Return (x, y) of the center of cell containing provided text 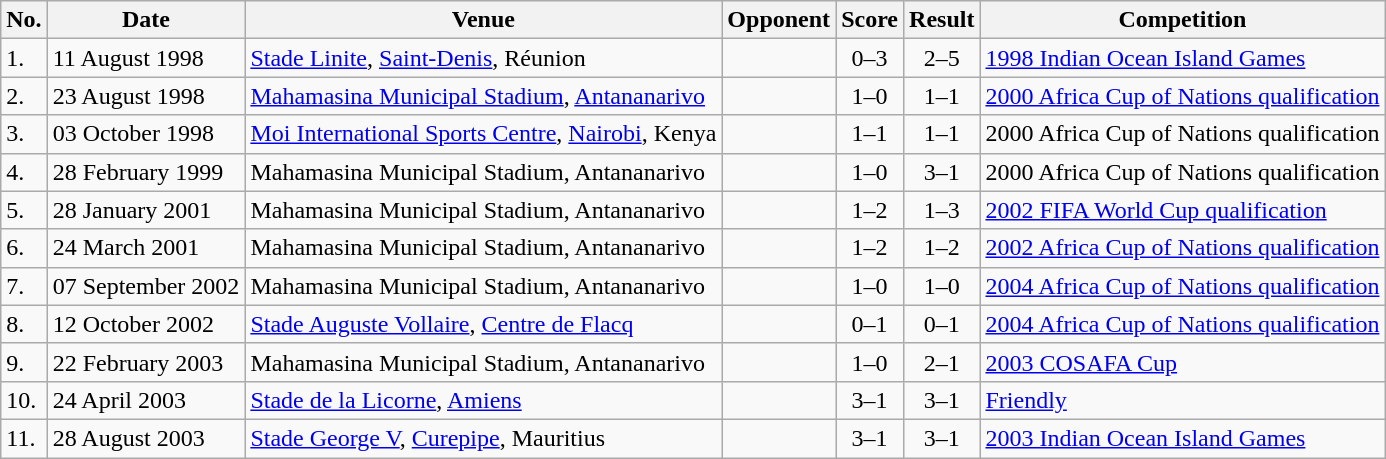
6. (24, 248)
Venue (484, 20)
1. (24, 58)
1–3 (942, 210)
5. (24, 210)
Stade de la Licorne, Amiens (484, 400)
3. (24, 134)
8. (24, 324)
Stade Linite, Saint-Denis, Réunion (484, 58)
23 August 1998 (146, 96)
Opponent (779, 20)
Result (942, 20)
Date (146, 20)
1998 Indian Ocean Island Games (1182, 58)
28 August 2003 (146, 438)
Score (870, 20)
24 March 2001 (146, 248)
No. (24, 20)
4. (24, 172)
28 February 1999 (146, 172)
2–5 (942, 58)
2003 Indian Ocean Island Games (1182, 438)
28 January 2001 (146, 210)
07 September 2002 (146, 286)
2002 FIFA World Cup qualification (1182, 210)
0–3 (870, 58)
2–1 (942, 362)
11. (24, 438)
12 October 2002 (146, 324)
Stade George V, Curepipe, Mauritius (484, 438)
Competition (1182, 20)
24 April 2003 (146, 400)
Moi International Sports Centre, Nairobi, Kenya (484, 134)
9. (24, 362)
11 August 1998 (146, 58)
Friendly (1182, 400)
03 October 1998 (146, 134)
7. (24, 286)
10. (24, 400)
Stade Auguste Vollaire, Centre de Flacq (484, 324)
22 February 2003 (146, 362)
2. (24, 96)
2003 COSAFA Cup (1182, 362)
2002 Africa Cup of Nations qualification (1182, 248)
